From the cell containing the given text, extract its center point as [x, y] coordinate. 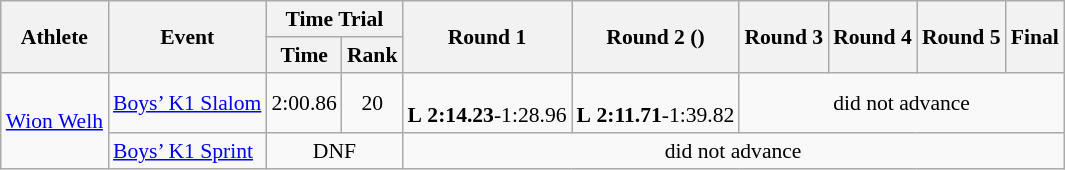
Round 3 [784, 36]
Time [304, 55]
L 2:14.23-1:28.96 [486, 102]
Athlete [54, 36]
DNF [334, 152]
Rank [372, 55]
Round 2 () [656, 36]
20 [372, 102]
Boys’ K1 Sprint [187, 152]
Round 1 [486, 36]
Round 4 [872, 36]
Final [1035, 36]
Round 5 [962, 36]
Boys’ K1 Slalom [187, 102]
Wion Welh [54, 120]
Time Trial [334, 19]
L 2:11.71-1:39.82 [656, 102]
2:00.86 [304, 102]
Event [187, 36]
